Detect which cell encompasses the target text, then output its [X, Y] center coordinate. 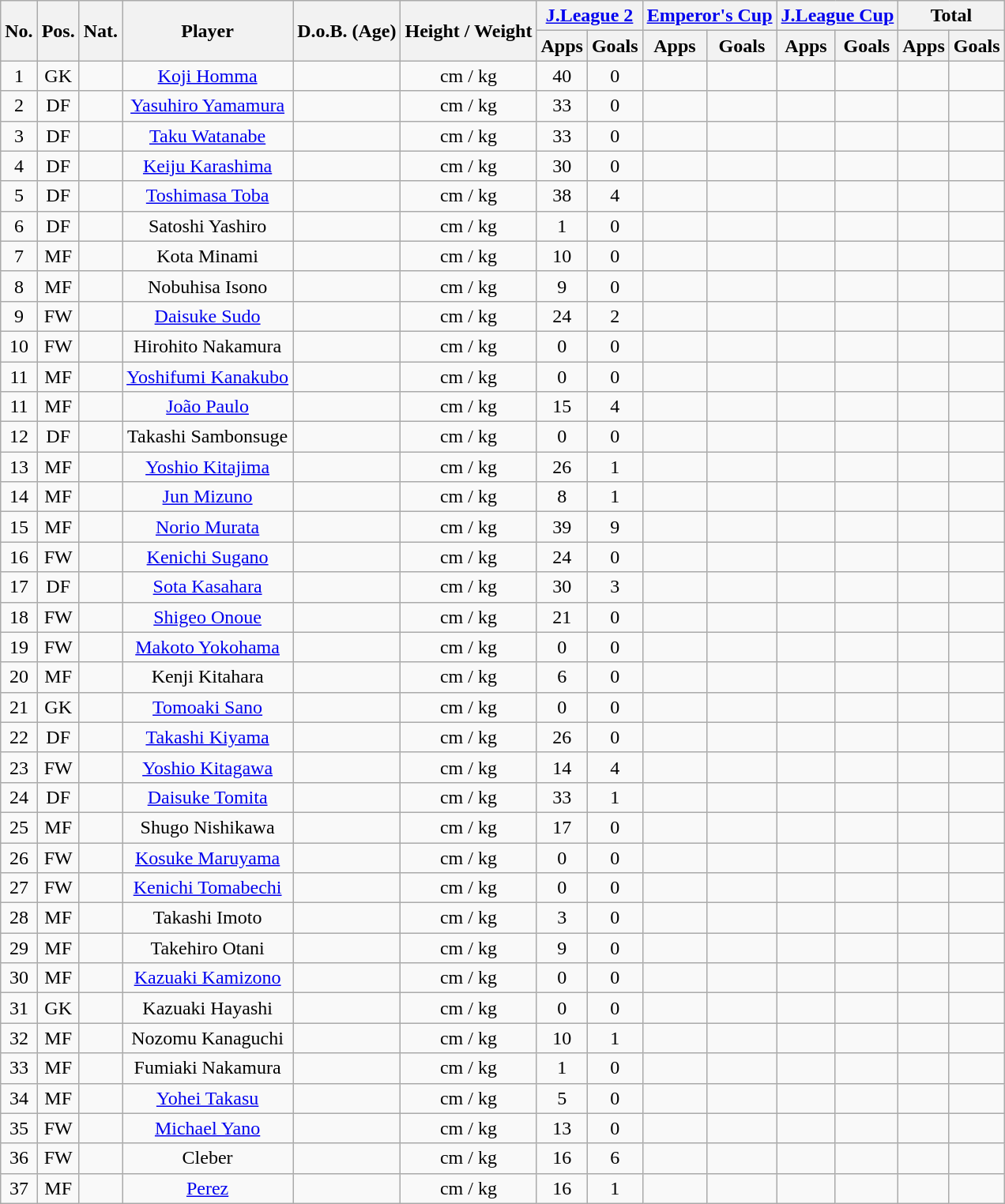
23 [19, 767]
29 [19, 948]
40 [562, 76]
Cleber [208, 1158]
Perez [208, 1188]
Toshimasa Toba [208, 196]
Kazuaki Hayashi [208, 1008]
22 [19, 737]
28 [19, 918]
Norio Murata [208, 527]
J.League 2 [589, 16]
Yoshifumi Kanakubo [208, 377]
Keiju Karashima [208, 166]
Yohei Takasu [208, 1098]
Michael Yano [208, 1128]
19 [19, 647]
12 [19, 437]
Takehiro Otani [208, 948]
34 [19, 1098]
Kenichi Sugano [208, 557]
Pos. [58, 31]
Nat. [100, 31]
18 [19, 617]
Nozomu Kanaguchi [208, 1038]
Tomoaki Sano [208, 707]
Kenichi Tomabechi [208, 888]
Height / Weight [469, 31]
25 [19, 827]
Takashi Sambonsuge [208, 437]
Daisuke Sudo [208, 316]
Makoto Yokohama [208, 647]
31 [19, 1008]
Kenji Kitahara [208, 677]
Fumiaki Nakamura [208, 1068]
Takashi Imoto [208, 918]
J.League Cup [837, 16]
Kazuaki Kamizono [208, 978]
32 [19, 1038]
Kosuke Maruyama [208, 857]
Yasuhiro Yamamura [208, 106]
Emperor's Cup [710, 16]
Player [208, 31]
Daisuke Tomita [208, 797]
Satoshi Yashiro [208, 226]
Koji Homma [208, 76]
Shigeo Onoue [208, 617]
D.o.B. (Age) [347, 31]
Jun Mizuno [208, 497]
Yoshio Kitagawa [208, 767]
35 [19, 1128]
27 [19, 888]
20 [19, 677]
36 [19, 1158]
Shugo Nishikawa [208, 827]
Total [951, 16]
Sota Kasahara [208, 587]
37 [19, 1188]
39 [562, 527]
Taku Watanabe [208, 136]
38 [562, 196]
João Paulo [208, 407]
Takashi Kiyama [208, 737]
7 [19, 256]
Yoshio Kitajima [208, 467]
Nobuhisa Isono [208, 286]
Kota Minami [208, 256]
No. [19, 31]
Hirohito Nakamura [208, 346]
